Capture the cell that displays the provided text and extract its (x, y) central coordinate. 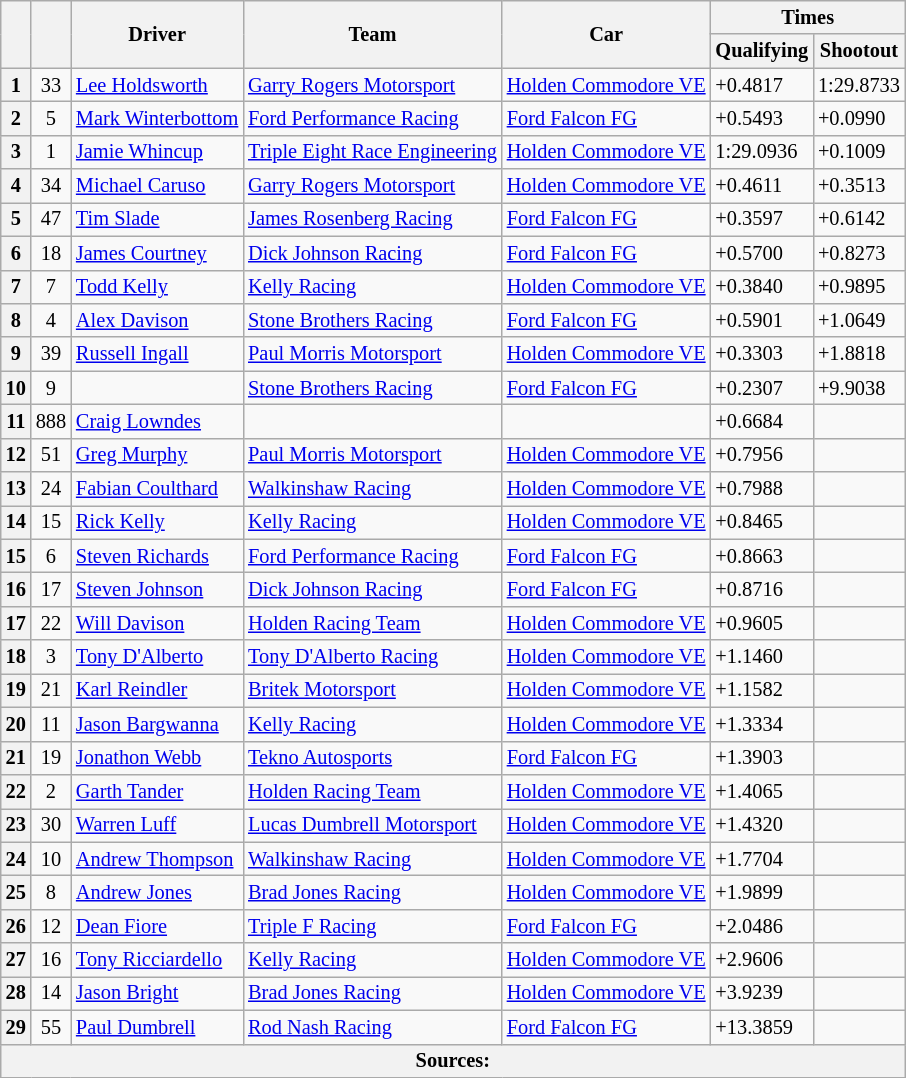
+0.9605 (762, 623)
Mark Winterbottom (157, 118)
26 (16, 926)
+0.7988 (762, 489)
Jason Bargwanna (157, 724)
Britek Motorsport (372, 690)
Steven Johnson (157, 589)
+0.3597 (762, 219)
13 (16, 489)
1:29.0936 (762, 152)
+0.5493 (762, 118)
+0.6684 (762, 421)
Fabian Coulthard (157, 489)
+1.4320 (762, 825)
+0.8465 (762, 522)
Tony D'Alberto Racing (372, 657)
1:29.8733 (859, 85)
Rick Kelly (157, 522)
+1.8818 (859, 354)
+0.4817 (762, 85)
47 (51, 219)
Triple Eight Race Engineering (372, 152)
Triple F Racing (372, 926)
23 (16, 825)
Warren Luff (157, 825)
Shootout (859, 51)
+0.8663 (762, 556)
Craig Lowndes (157, 421)
+1.1460 (762, 657)
39 (51, 354)
James Courtney (157, 253)
Times (807, 17)
Paul Dumbrell (157, 1027)
James Rosenberg Racing (372, 219)
+0.8716 (762, 589)
+1.4065 (762, 791)
+1.3334 (762, 724)
+2.9606 (762, 960)
+1.1582 (762, 690)
+0.4611 (762, 186)
Dean Fiore (157, 926)
Alex Davison (157, 320)
Team (372, 34)
+0.8273 (859, 253)
+1.0649 (859, 320)
28 (16, 993)
+3.9239 (762, 993)
27 (16, 960)
Andrew Thompson (157, 859)
Will Davison (157, 623)
Rod Nash Racing (372, 1027)
+13.3859 (762, 1027)
+1.3903 (762, 758)
+0.5700 (762, 253)
33 (51, 85)
+0.5901 (762, 320)
+2.0486 (762, 926)
+0.7956 (762, 455)
Todd Kelly (157, 287)
Jason Bright (157, 993)
Steven Richards (157, 556)
Jonathon Webb (157, 758)
34 (51, 186)
Andrew Jones (157, 892)
+0.1009 (859, 152)
+1.7704 (762, 859)
Tim Slade (157, 219)
Sources: (453, 1061)
Karl Reindler (157, 690)
51 (51, 455)
+1.9899 (762, 892)
29 (16, 1027)
+0.9895 (859, 287)
25 (16, 892)
+0.2307 (762, 388)
55 (51, 1027)
+0.3513 (859, 186)
Lucas Dumbrell Motorsport (372, 825)
20 (16, 724)
+0.0990 (859, 118)
Michael Caruso (157, 186)
Greg Murphy (157, 455)
Qualifying (762, 51)
Lee Holdsworth (157, 85)
Garth Tander (157, 791)
+9.9038 (859, 388)
+0.6142 (859, 219)
+0.3303 (762, 354)
888 (51, 421)
30 (51, 825)
Russell Ingall (157, 354)
Tony D'Alberto (157, 657)
Tony Ricciardello (157, 960)
Tekno Autosports (372, 758)
Car (606, 34)
+0.3840 (762, 287)
Driver (157, 34)
Jamie Whincup (157, 152)
